Locate the cell with the specified text and output its (X, Y) center coordinate. 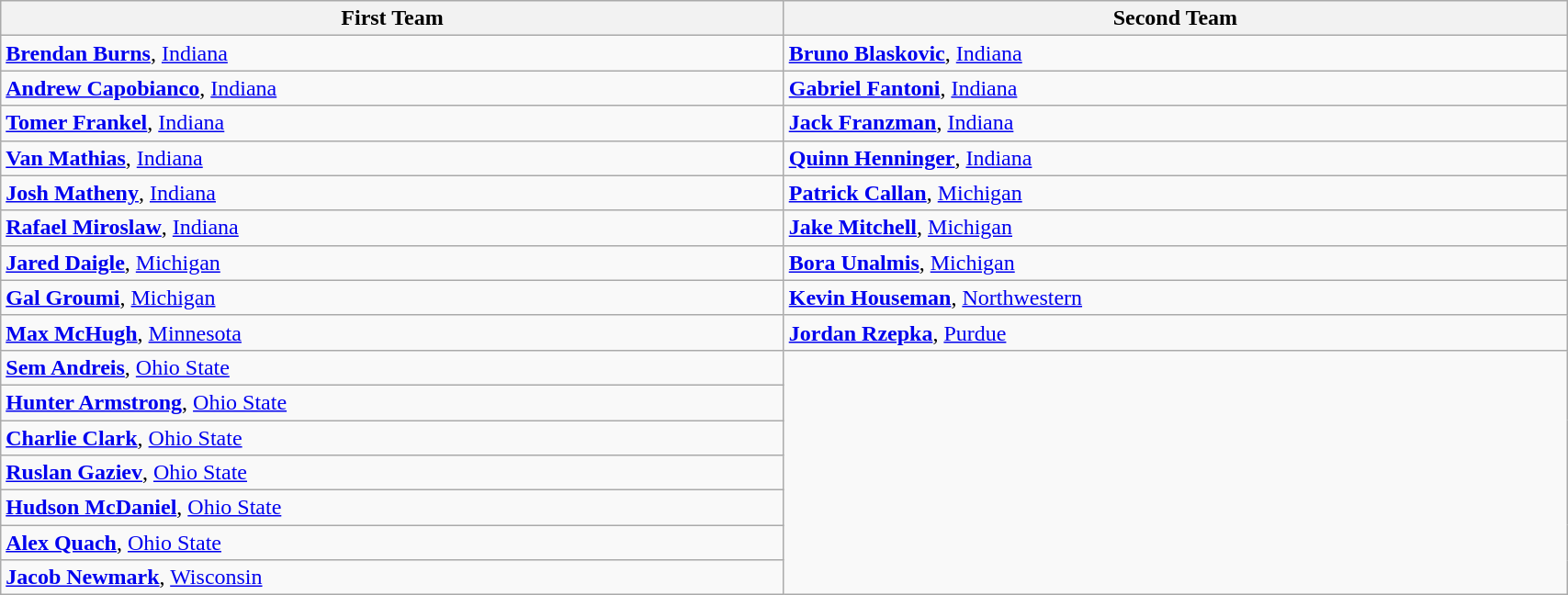
Hudson McDaniel, Ohio State (392, 508)
Alex Quach, Ohio State (392, 543)
Van Mathias, Indiana (392, 158)
Jared Daigle, Michigan (392, 263)
Jack Franzman, Indiana (1175, 123)
Andrew Capobianco, Indiana (392, 88)
Jake Mitchell, Michigan (1175, 228)
Sem Andreis, Ohio State (392, 367)
Rafael Miroslaw, Indiana (392, 228)
Gal Groumi, Michigan (392, 297)
Bruno Blaskovic, Indiana (1175, 53)
Ruslan Gaziev, Ohio State (392, 473)
Brendan Burns, Indiana (392, 53)
Gabriel Fantoni, Indiana (1175, 88)
Kevin Houseman, Northwestern (1175, 297)
Patrick Callan, Michigan (1175, 193)
Josh Matheny, Indiana (392, 193)
Bora Unalmis, Michigan (1175, 263)
Jacob Newmark, Wisconsin (392, 578)
Max McHugh, Minnesota (392, 332)
Charlie Clark, Ohio State (392, 438)
Tomer Frankel, Indiana (392, 123)
Quinn Henninger, Indiana (1175, 158)
Jordan Rzepka, Purdue (1175, 332)
Second Team (1175, 18)
Hunter Armstrong, Ohio State (392, 402)
First Team (392, 18)
